Detect which cell encompasses the target text, then output its (X, Y) center coordinate. 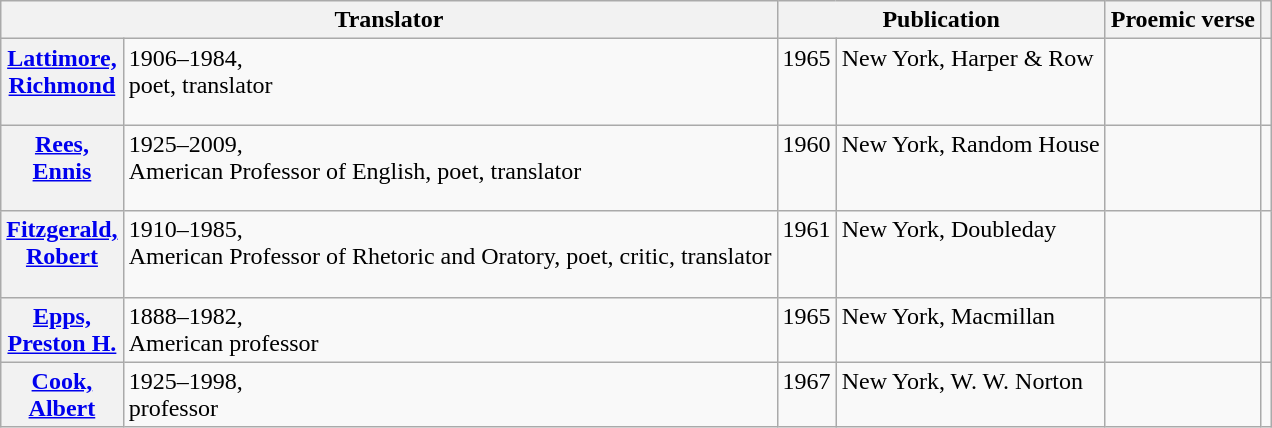
New York, Random House (970, 168)
Publication (941, 20)
1967 (806, 394)
Lattimore,Richmond (62, 82)
New York, W. W. Norton (970, 394)
New York, Harper & Row (970, 82)
1960 (806, 168)
1925–1998,professor (450, 394)
New York, Macmillan (970, 330)
1888–1982,American professor (450, 330)
New York, Doubleday (970, 254)
Fitzgerald,Robert (62, 254)
1906–1984,poet, translator (450, 82)
Rees,Ennis (62, 168)
Translator (389, 20)
Proemic verse (1182, 20)
Epps,Preston H. (62, 330)
1925–2009,American Professor of English, poet, translator (450, 168)
Cook,Albert (62, 394)
1961 (806, 254)
1910–1985,American Professor of Rhetoric and Oratory, poet, critic, translator (450, 254)
